Identify which cell holds the provided text, then report its (x, y) central coordinate. 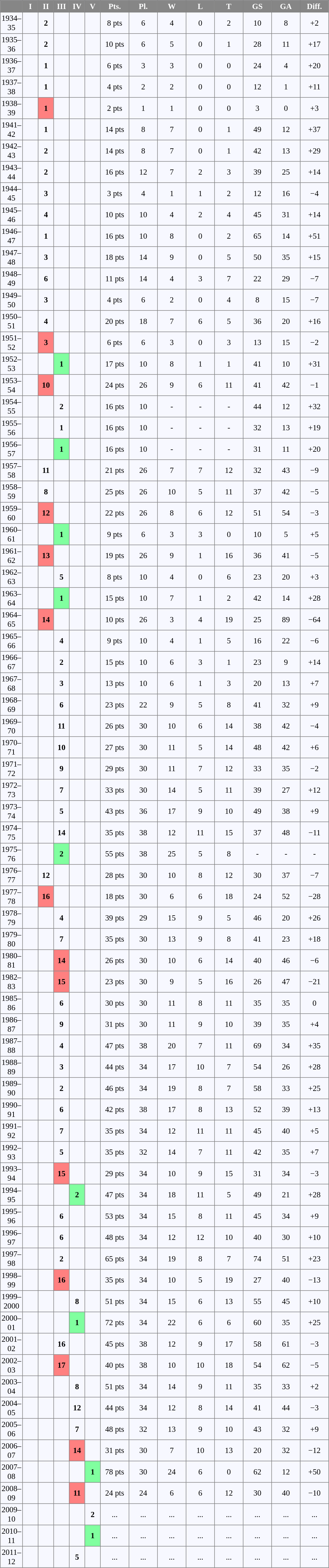
1982–83 (11, 982)
2003–04 (11, 1386)
I (30, 6)
+19 (314, 428)
21 pts (115, 470)
2010–11 (11, 1536)
IV (77, 6)
28 pts (115, 875)
−13 (314, 1280)
1973–74 (11, 811)
+11 (314, 87)
GA (286, 6)
47 (286, 982)
72 pts (115, 1323)
1969–70 (11, 726)
+17 (314, 44)
1993–94 (11, 1173)
1962–63 (11, 577)
−21 (314, 982)
V (93, 6)
55 pts (115, 854)
1963–64 (11, 598)
1988–89 (11, 1067)
1945–46 (11, 215)
40 pts (115, 1365)
89 (286, 619)
1974–75 (11, 833)
1987–88 (11, 1046)
1994–95 (11, 1195)
1937–38 (11, 87)
1996–97 (11, 1237)
+16 (314, 321)
−9 (314, 470)
74 (257, 1259)
+31 (314, 364)
+13 (314, 1110)
−12 (314, 1451)
+23 (314, 1259)
2004–05 (11, 1408)
L (200, 6)
27 pts (115, 747)
1999–2000 (11, 1301)
+18 (314, 939)
2 pts (115, 108)
1965–66 (11, 641)
1960–61 (11, 534)
W (172, 6)
1968–69 (11, 705)
60 (257, 1323)
13 pts (115, 684)
17 pts (115, 364)
1992–93 (11, 1152)
1997–98 (11, 1259)
65 (257, 236)
1989–90 (11, 1088)
1956–57 (11, 449)
2000–01 (11, 1323)
+15 (314, 257)
2005–06 (11, 1429)
2011–12 (11, 1557)
1936–37 (11, 65)
1975–76 (11, 854)
+37 (314, 130)
−28 (314, 897)
25 pts (115, 492)
2007–08 (11, 1472)
42 pts (115, 1110)
1995–96 (11, 1216)
1955–56 (11, 428)
61 (286, 1344)
1972–73 (11, 790)
1980–81 (11, 960)
45 pts (115, 1344)
+4 (314, 1024)
46 pts (115, 1088)
2001–02 (11, 1344)
1958–59 (11, 492)
33 pts (115, 790)
50 (257, 257)
Pts. (115, 6)
1979–80 (11, 939)
1952–53 (11, 364)
1970–71 (11, 747)
43 pts (115, 811)
−10 (314, 1493)
+50 (314, 1472)
1947–48 (11, 257)
65 pts (115, 1259)
1998–99 (11, 1280)
1967–68 (11, 684)
1964–65 (11, 619)
11 pts (115, 279)
21 (286, 1195)
II (46, 6)
−11 (314, 833)
69 (257, 1046)
GS (257, 6)
78 pts (115, 1472)
28 (257, 44)
+29 (314, 151)
1978–79 (11, 918)
1954–55 (11, 406)
+32 (314, 406)
1934–35 (11, 23)
1944–45 (11, 193)
55 (257, 1301)
+35 (314, 1046)
3 pts (115, 193)
Diff. (314, 6)
1959–60 (11, 513)
1953–54 (11, 385)
1951–52 (11, 343)
1938–39 (11, 108)
1990–91 (11, 1110)
1991–92 (11, 1131)
1986–87 (11, 1024)
2008–09 (11, 1493)
1946–47 (11, 236)
39 pts (115, 918)
1950–51 (11, 321)
1971–72 (11, 769)
−1 (314, 385)
1976–77 (11, 875)
1941–42 (11, 130)
2009–10 (11, 1514)
1935–36 (11, 44)
+12 (314, 790)
22 pts (115, 513)
1985–86 (11, 1003)
53 pts (115, 1216)
1957–58 (11, 470)
2002–03 (11, 1365)
2006–07 (11, 1451)
Pl. (143, 6)
1966–67 (11, 662)
III (62, 6)
1948–49 (11, 279)
−64 (314, 619)
1949–50 (11, 300)
1942–43 (11, 151)
1943–44 (11, 172)
+26 (314, 918)
T (229, 6)
20 pts (115, 321)
1961–62 (11, 556)
30 pts (115, 1003)
+6 (314, 747)
+51 (314, 236)
19 pts (115, 556)
1977–78 (11, 897)
